For the text-containing cell, return its midpoint in [X, Y] coordinate format. 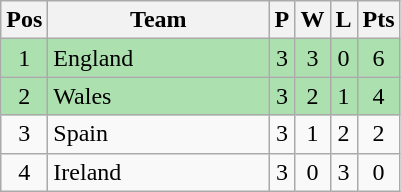
Pos [24, 20]
L [344, 20]
Wales [158, 96]
Pts [378, 20]
6 [378, 58]
P [282, 20]
W [312, 20]
Team [158, 20]
England [158, 58]
Spain [158, 134]
Ireland [158, 172]
